Return the (x, y) coordinate for the center point of the cell that contains the specified text.  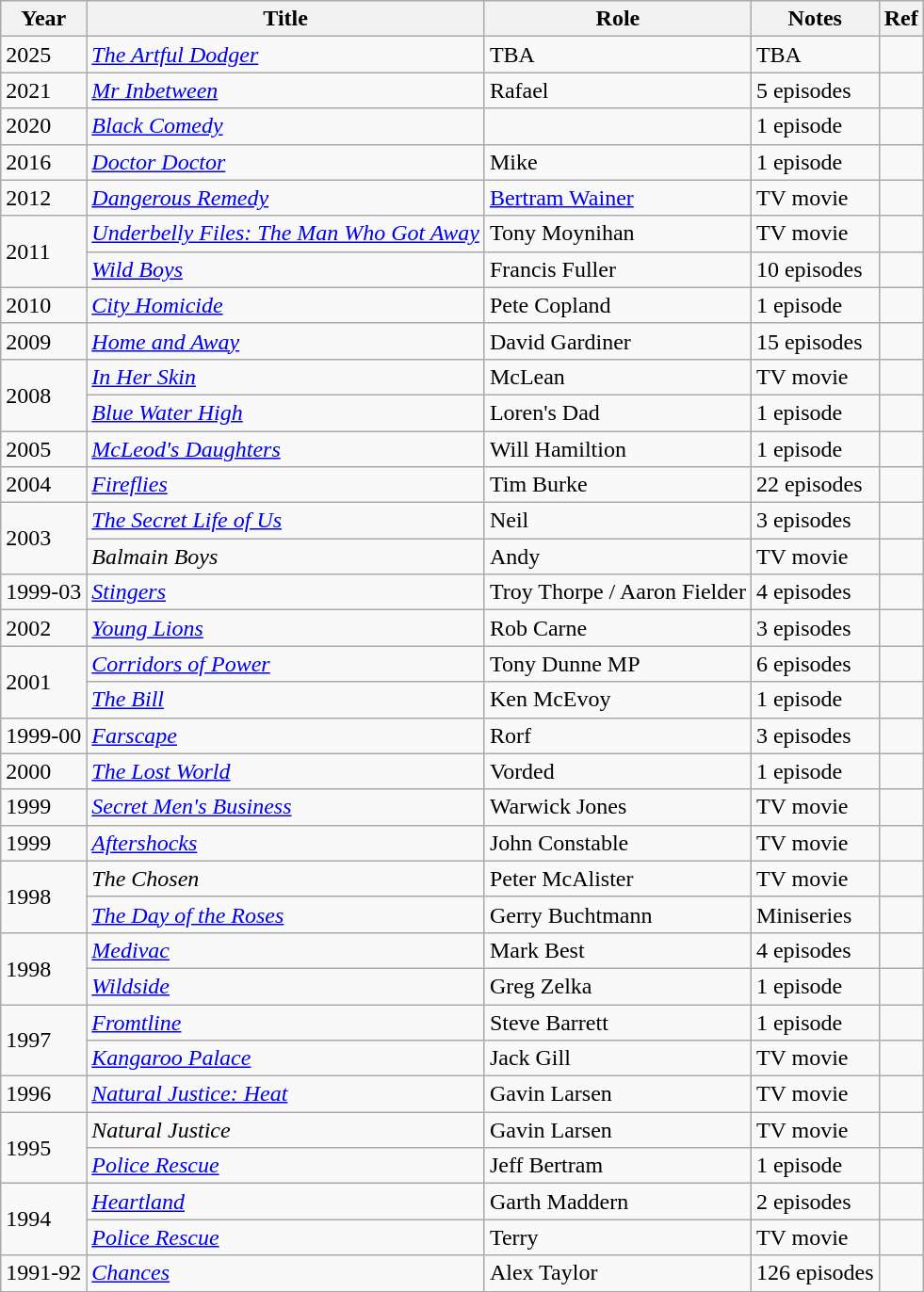
Garth Maddern (618, 1202)
Ken McEvoy (618, 700)
Aftershocks (286, 843)
Peter McAlister (618, 879)
The Secret Life of Us (286, 521)
2010 (43, 305)
Jack Gill (618, 1058)
2005 (43, 449)
Balmain Boys (286, 557)
2002 (43, 628)
5 episodes (815, 90)
The Artful Dodger (286, 55)
Warwick Jones (618, 807)
Mike (618, 162)
Andy (618, 557)
Rob Carne (618, 628)
Year (43, 19)
1999-03 (43, 592)
2012 (43, 198)
Stingers (286, 592)
Tim Burke (618, 485)
Loren's Dad (618, 412)
2 episodes (815, 1202)
Miniseries (815, 914)
1991-92 (43, 1273)
1999-00 (43, 735)
2016 (43, 162)
2025 (43, 55)
Mr Inbetween (286, 90)
6 episodes (815, 664)
Secret Men's Business (286, 807)
10 episodes (815, 269)
Young Lions (286, 628)
Underbelly Files: The Man Who Got Away (286, 234)
Role (618, 19)
Greg Zelka (618, 986)
2003 (43, 539)
Alex Taylor (618, 1273)
2004 (43, 485)
2011 (43, 251)
Notes (815, 19)
15 episodes (815, 341)
The Bill (286, 700)
Tony Dunne MP (618, 664)
Chances (286, 1273)
Tony Moynihan (618, 234)
1994 (43, 1219)
Farscape (286, 735)
Neil (618, 521)
Corridors of Power (286, 664)
Wild Boys (286, 269)
Francis Fuller (618, 269)
Mark Best (618, 950)
Wildside (286, 986)
Rafael (618, 90)
John Constable (618, 843)
126 episodes (815, 1273)
Gerry Buchtmann (618, 914)
Jeff Bertram (618, 1166)
David Gardiner (618, 341)
1997 (43, 1040)
2021 (43, 90)
Terry (618, 1237)
Troy Thorpe / Aaron Fielder (618, 592)
1995 (43, 1148)
2009 (43, 341)
Natural Justice (286, 1130)
22 episodes (815, 485)
2020 (43, 126)
The Chosen (286, 879)
The Lost World (286, 771)
The Day of the Roses (286, 914)
Kangaroo Palace (286, 1058)
Medivac (286, 950)
Home and Away (286, 341)
Pete Copland (618, 305)
Fireflies (286, 485)
Bertram Wainer (618, 198)
City Homicide (286, 305)
Title (286, 19)
2008 (43, 395)
Black Comedy (286, 126)
Steve Barrett (618, 1022)
Dangerous Remedy (286, 198)
Heartland (286, 1202)
McLeod's Daughters (286, 449)
2001 (43, 682)
1996 (43, 1094)
McLean (618, 377)
Natural Justice: Heat (286, 1094)
Rorf (618, 735)
Ref (900, 19)
Vorded (618, 771)
2000 (43, 771)
Blue Water High (286, 412)
Will Hamiltion (618, 449)
Fromtline (286, 1022)
Doctor Doctor (286, 162)
In Her Skin (286, 377)
